Detect which cell encompasses the target text, then output its [x, y] center coordinate. 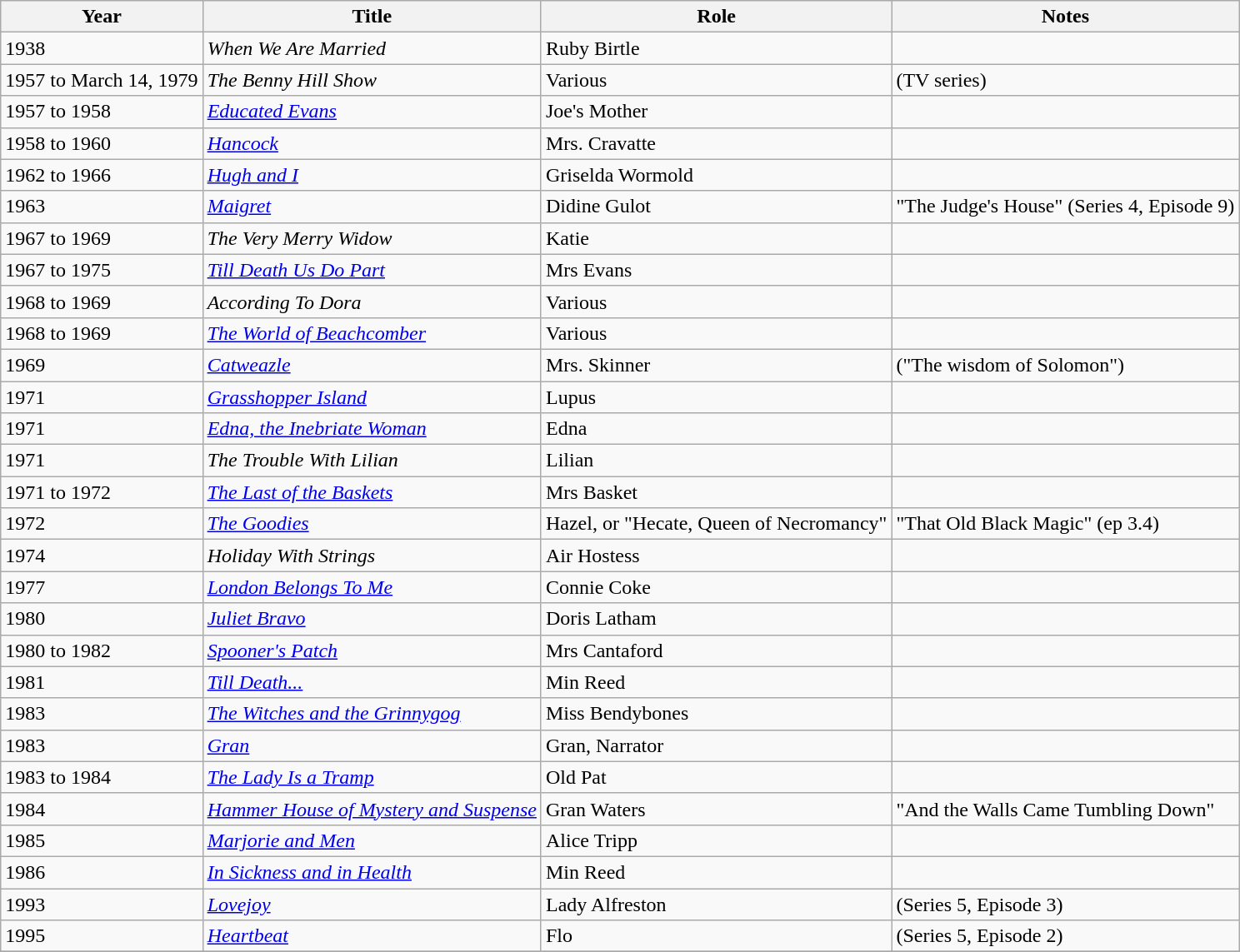
Catweazle [372, 365]
Lilian [716, 461]
Grasshopper Island [372, 397]
1963 [102, 207]
Edna [716, 429]
Ruby Birtle [716, 48]
Lupus [716, 397]
Hugh and I [372, 175]
1938 [102, 48]
In Sickness and in Health [372, 872]
Mrs Basket [716, 492]
Air Hostess [716, 556]
1980 [102, 619]
According To Dora [372, 302]
Joe's Mother [716, 112]
1983 to 1984 [102, 777]
Flo [716, 936]
Miss Bendybones [716, 714]
1986 [102, 872]
Mrs Cantaford [716, 650]
The World of Beachcomber [372, 333]
Title [372, 17]
"The Judge's House" (Series 4, Episode 9) [1065, 207]
Connie Coke [716, 587]
Hazel, or "Hecate, Queen of Necromancy" [716, 524]
("The wisdom of Solomon") [1065, 365]
Gran Waters [716, 809]
Edna, the Inebriate Woman [372, 429]
1971 to 1972 [102, 492]
When We Are Married [372, 48]
1974 [102, 556]
Maigret [372, 207]
Juliet Bravo [372, 619]
(Series 5, Episode 3) [1065, 904]
Heartbeat [372, 936]
The Benny Hill Show [372, 80]
1985 [102, 840]
1969 [102, 365]
1980 to 1982 [102, 650]
Till Death... [372, 682]
Lovejoy [372, 904]
1967 to 1975 [102, 270]
The Lady Is a Tramp [372, 777]
Lady Alfreston [716, 904]
Mrs. Cravatte [716, 143]
1958 to 1960 [102, 143]
Year [102, 17]
Griselda Wormold [716, 175]
(TV series) [1065, 80]
Mrs Evans [716, 270]
The Last of the Baskets [372, 492]
Alice Tripp [716, 840]
The Witches and the Grinnygog [372, 714]
1981 [102, 682]
1962 to 1966 [102, 175]
The Goodies [372, 524]
1993 [102, 904]
Gran [372, 745]
"That Old Black Magic" (ep 3.4) [1065, 524]
Spooner's Patch [372, 650]
The Trouble With Lilian [372, 461]
1977 [102, 587]
Gran, Narrator [716, 745]
1972 [102, 524]
1984 [102, 809]
The Very Merry Widow [372, 238]
Hancock [372, 143]
1967 to 1969 [102, 238]
(Series 5, Episode 2) [1065, 936]
Notes [1065, 17]
Educated Evans [372, 112]
1995 [102, 936]
1957 to 1958 [102, 112]
1957 to March 14, 1979 [102, 80]
Mrs. Skinner [716, 365]
Role [716, 17]
Doris Latham [716, 619]
Old Pat [716, 777]
Till Death Us Do Part [372, 270]
Katie [716, 238]
London Belongs To Me [372, 587]
Holiday With Strings [372, 556]
Didine Gulot [716, 207]
Marjorie and Men [372, 840]
"And the Walls Came Tumbling Down" [1065, 809]
Hammer House of Mystery and Suspense [372, 809]
